Identify which cell holds the provided text, then report its (x, y) central coordinate. 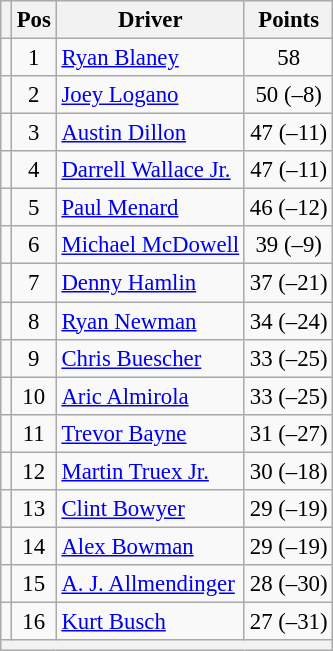
Joey Logano (150, 95)
Driver (150, 20)
Ryan Blaney (150, 58)
Martin Truex Jr. (150, 471)
5 (34, 208)
Darrell Wallace Jr. (150, 170)
28 (–30) (288, 584)
A. J. Allmendinger (150, 584)
Pos (34, 20)
Kurt Busch (150, 621)
27 (–31) (288, 621)
7 (34, 283)
14 (34, 546)
12 (34, 471)
39 (–9) (288, 245)
Clint Bowyer (150, 509)
30 (–18) (288, 471)
58 (288, 58)
9 (34, 358)
Ryan Newman (150, 321)
16 (34, 621)
31 (–27) (288, 433)
6 (34, 245)
Michael McDowell (150, 245)
46 (–12) (288, 208)
Paul Menard (150, 208)
Trevor Bayne (150, 433)
Alex Bowman (150, 546)
34 (–24) (288, 321)
15 (34, 584)
3 (34, 133)
1 (34, 58)
Aric Almirola (150, 396)
Points (288, 20)
Austin Dillon (150, 133)
37 (–21) (288, 283)
50 (–8) (288, 95)
Chris Buescher (150, 358)
4 (34, 170)
13 (34, 509)
10 (34, 396)
11 (34, 433)
2 (34, 95)
8 (34, 321)
Denny Hamlin (150, 283)
